From the cell containing the given text, extract its center point as [x, y] coordinate. 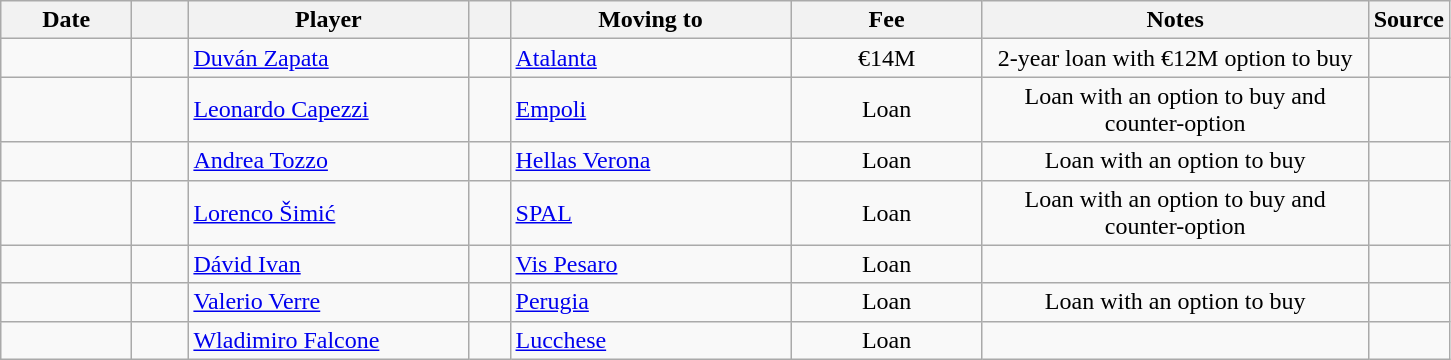
Lorenco Šimić [328, 212]
Leonardo Capezzi [328, 110]
Fee [886, 20]
Atalanta [650, 58]
Vis Pesaro [650, 264]
Wladimiro Falcone [328, 340]
Moving to [650, 20]
Date [66, 20]
2-year loan with €12M option to buy [1175, 58]
Valerio Verre [328, 302]
Notes [1175, 20]
Andrea Tozzo [328, 161]
Duván Zapata [328, 58]
SPAL [650, 212]
Lucchese [650, 340]
Player [328, 20]
Source [1408, 20]
Hellas Verona [650, 161]
Empoli [650, 110]
Perugia [650, 302]
€14M [886, 58]
Dávid Ivan [328, 264]
